From the cell containing the given text, extract its center point as (X, Y) coordinate. 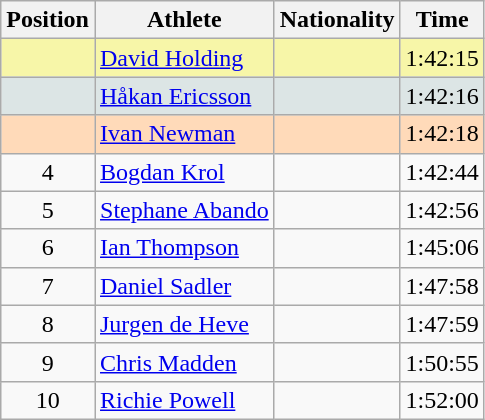
1:42:44 (442, 172)
10 (48, 400)
1:42:56 (442, 210)
8 (48, 324)
Ian Thompson (184, 248)
Bogdan Krol (184, 172)
1:42:18 (442, 134)
1:47:59 (442, 324)
Stephane Abando (184, 210)
Daniel Sadler (184, 286)
6 (48, 248)
Nationality (337, 20)
1:50:55 (442, 362)
Position (48, 20)
1:47:58 (442, 286)
Håkan Ericsson (184, 96)
5 (48, 210)
David Holding (184, 58)
Chris Madden (184, 362)
1:42:15 (442, 58)
1:45:06 (442, 248)
1:42:16 (442, 96)
Richie Powell (184, 400)
9 (48, 362)
Athlete (184, 20)
4 (48, 172)
7 (48, 286)
Time (442, 20)
Jurgen de Heve (184, 324)
Ivan Newman (184, 134)
1:52:00 (442, 400)
